Determine the (X, Y) coordinate at the center of the cell enclosing the given text.  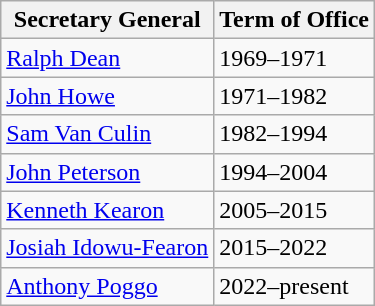
2015–2022 (294, 248)
Term of Office (294, 20)
1969–1971 (294, 58)
John Peterson (108, 172)
1982–1994 (294, 134)
Ralph Dean (108, 58)
1994–2004 (294, 172)
John Howe (108, 96)
Anthony Poggo (108, 286)
Kenneth Kearon (108, 210)
2005–2015 (294, 210)
1971–1982 (294, 96)
Secretary General (108, 20)
2022–present (294, 286)
Sam Van Culin (108, 134)
Josiah Idowu-Fearon (108, 248)
